Capture the cell that displays the provided text and extract its [X, Y] central coordinate. 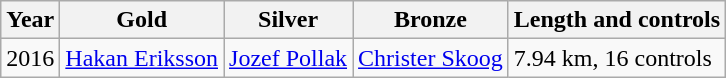
Silver [288, 20]
Length and controls [616, 20]
Year [30, 20]
Hakan Eriksson [142, 58]
Jozef Pollak [288, 58]
Bronze [431, 20]
2016 [30, 58]
Gold [142, 20]
Christer Skoog [431, 58]
7.94 km, 16 controls [616, 58]
